From the cell containing the given text, extract its center point as [X, Y] coordinate. 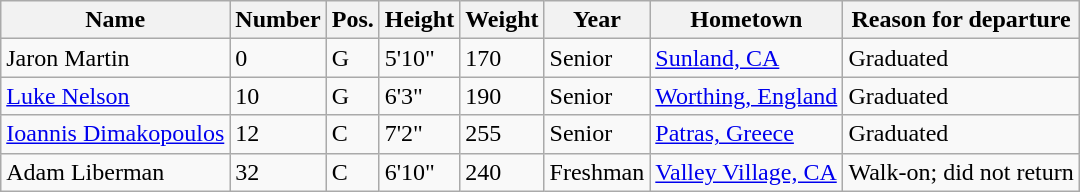
Height [419, 20]
6'10" [419, 172]
6'3" [419, 96]
Sunland, CA [746, 58]
10 [278, 96]
Patras, Greece [746, 134]
255 [502, 134]
12 [278, 134]
Number [278, 20]
32 [278, 172]
Pos. [352, 20]
Name [116, 20]
190 [502, 96]
Worthing, England [746, 96]
Jaron Martin [116, 58]
Weight [502, 20]
5'10" [419, 58]
Year [597, 20]
240 [502, 172]
Valley Village, CA [746, 172]
Reason for departure [961, 20]
Luke Nelson [116, 96]
Freshman [597, 172]
Walk-on; did not return [961, 172]
Ioannis Dimakopoulos [116, 134]
7'2" [419, 134]
Hometown [746, 20]
Adam Liberman [116, 172]
170 [502, 58]
0 [278, 58]
